Return the [x, y] coordinate for the center point of the cell that contains the specified text.  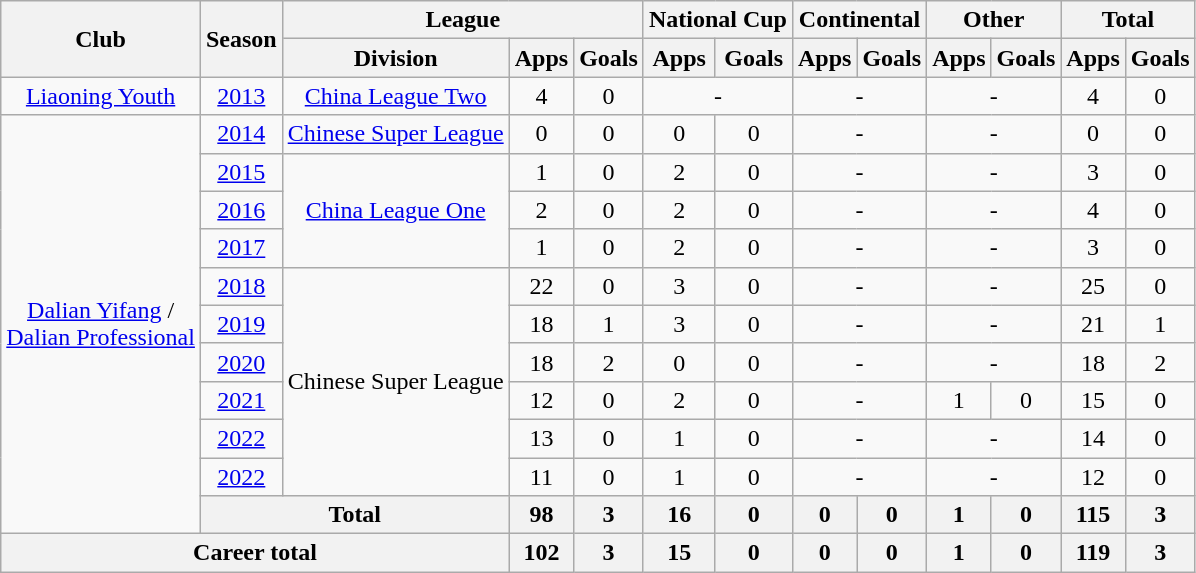
2017 [241, 248]
16 [679, 515]
Club [101, 39]
Dalian Yifang /Dalian Professional [101, 324]
2014 [241, 134]
2019 [241, 324]
13 [541, 438]
China League Two [396, 96]
25 [1093, 286]
Continental [859, 20]
2021 [241, 400]
11 [541, 477]
Liaoning Youth [101, 96]
98 [541, 515]
22 [541, 286]
21 [1093, 324]
2015 [241, 172]
14 [1093, 438]
119 [1093, 553]
2016 [241, 210]
Other [994, 20]
Career total [255, 553]
115 [1093, 515]
2020 [241, 362]
League [462, 20]
2013 [241, 96]
China League One [396, 210]
National Cup [718, 20]
Season [241, 39]
Division [396, 58]
102 [541, 553]
2018 [241, 286]
